Detect which cell encompasses the target text, then output its (x, y) center coordinate. 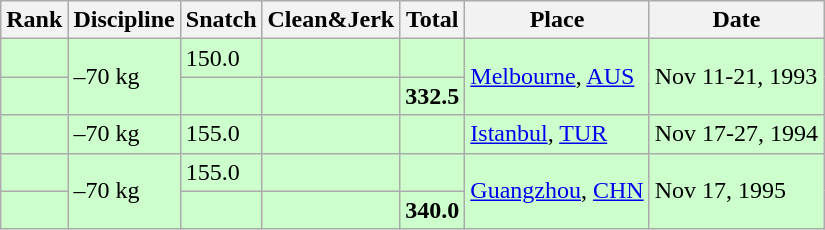
Melbourne, AUS (557, 77)
Snatch (221, 20)
Total (432, 20)
Istanbul, TUR (557, 134)
150.0 (221, 58)
332.5 (432, 96)
Nov 11-21, 1993 (736, 77)
Guangzhou, CHN (557, 191)
Nov 17-27, 1994 (736, 134)
Rank (34, 20)
Clean&Jerk (331, 20)
Place (557, 20)
340.0 (432, 210)
Date (736, 20)
Nov 17, 1995 (736, 191)
Discipline (124, 20)
